Scan for the cell matching the given text and deliver its (X, Y) coordinate at center. 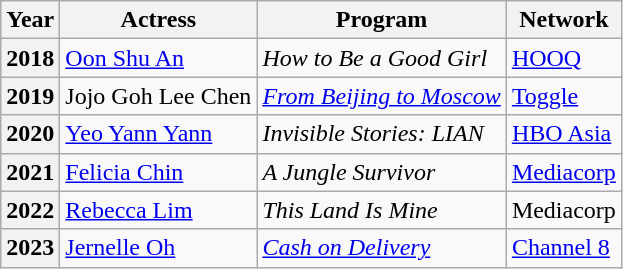
Oon Shu An (158, 58)
Invisible Stories: LIAN (382, 134)
Channel 8 (564, 248)
HOOQ (564, 58)
Actress (158, 20)
From Beijing to Moscow (382, 96)
HBO Asia (564, 134)
Rebecca Lim (158, 210)
2019 (30, 96)
Yeo Yann Yann (158, 134)
Jojo Goh Lee Chen (158, 96)
2018 (30, 58)
2023 (30, 248)
Program (382, 20)
Toggle (564, 96)
2022 (30, 210)
Network (564, 20)
A Jungle Survivor (382, 172)
Year (30, 20)
How to Be a Good Girl (382, 58)
This Land Is Mine (382, 210)
Jernelle Oh (158, 248)
2021 (30, 172)
Felicia Chin (158, 172)
Cash on Delivery (382, 248)
2020 (30, 134)
